Extract the [X, Y] coordinate from the center of the cell holding the provided text.  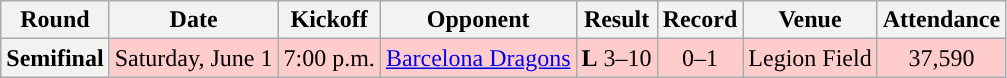
Venue [810, 20]
L 3–10 [616, 58]
37,590 [941, 58]
7:00 p.m. [329, 58]
Opponent [478, 20]
Barcelona Dragons [478, 58]
Legion Field [810, 58]
Round [55, 20]
Result [616, 20]
Attendance [941, 20]
Date [194, 20]
Saturday, June 1 [194, 58]
Kickoff [329, 20]
Semifinal [55, 58]
Record [700, 20]
0–1 [700, 58]
